Output the (x, y) coordinate of the center of the cell containing the given text.  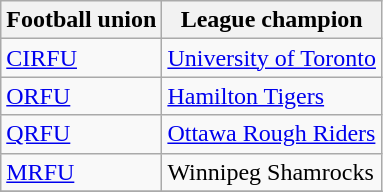
QRFU (82, 134)
Hamilton Tigers (272, 96)
Ottawa Rough Riders (272, 134)
Winnipeg Shamrocks (272, 172)
University of Toronto (272, 58)
League champion (272, 20)
CIRFU (82, 58)
MRFU (82, 172)
Football union (82, 20)
ORFU (82, 96)
